Identify which cell holds the provided text, then report its (x, y) central coordinate. 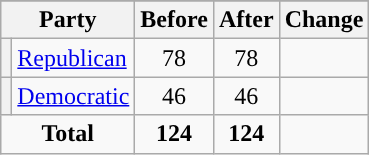
Change (324, 20)
Democratic (74, 96)
Total (68, 134)
Before (174, 20)
Party (68, 20)
After (246, 20)
Republican (74, 58)
